Locate the cell with the specified text and output its [X, Y] center coordinate. 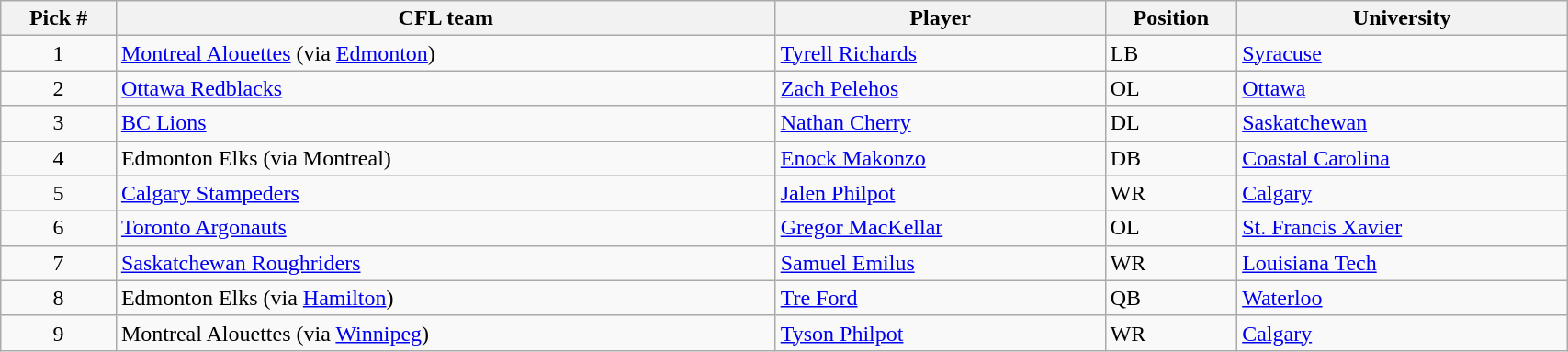
Pick # [59, 18]
Zach Pelehos [941, 88]
Gregor MacKellar [941, 228]
7 [59, 263]
Calgary Stampeders [446, 193]
6 [59, 228]
8 [59, 298]
QB [1171, 298]
CFL team [446, 18]
Waterloo [1402, 298]
DL [1171, 123]
5 [59, 193]
Coastal Carolina [1402, 158]
Edmonton Elks (via Hamilton) [446, 298]
Jalen Philpot [941, 193]
1 [59, 53]
Enock Makonzo [941, 158]
Tyrell Richards [941, 53]
Montreal Alouettes (via Edmonton) [446, 53]
LB [1171, 53]
Tyson Philpot [941, 333]
DB [1171, 158]
Louisiana Tech [1402, 263]
Player [941, 18]
4 [59, 158]
Saskatchewan Roughriders [446, 263]
Samuel Emilus [941, 263]
2 [59, 88]
Syracuse [1402, 53]
St. Francis Xavier [1402, 228]
Ottawa [1402, 88]
Position [1171, 18]
Ottawa Redblacks [446, 88]
9 [59, 333]
Montreal Alouettes (via Winnipeg) [446, 333]
Toronto Argonauts [446, 228]
Nathan Cherry [941, 123]
Edmonton Elks (via Montreal) [446, 158]
3 [59, 123]
University [1402, 18]
Saskatchewan [1402, 123]
BC Lions [446, 123]
Tre Ford [941, 298]
